Locate the cell with the specified text and output its (X, Y) center coordinate. 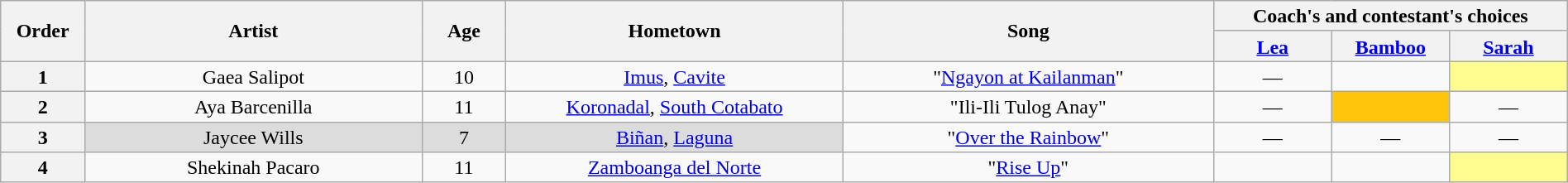
Coach's and contestant's choices (1390, 17)
Age (464, 31)
Song (1028, 31)
"Rise Up" (1028, 167)
Biñan, Laguna (675, 137)
Shekinah Pacaro (253, 167)
Artist (253, 31)
Gaea Salipot (253, 76)
4 (43, 167)
Bamboo (1391, 46)
Sarah (1508, 46)
Hometown (675, 31)
Koronadal, South Cotabato (675, 106)
1 (43, 76)
Imus, Cavite (675, 76)
Jaycee Wills (253, 137)
2 (43, 106)
"Ngayon at Kailanman" (1028, 76)
3 (43, 137)
"Ili-Ili Tulog Anay" (1028, 106)
10 (464, 76)
7 (464, 137)
Order (43, 31)
Zamboanga del Norte (675, 167)
Aya Barcenilla (253, 106)
"Over the Rainbow" (1028, 137)
Lea (1272, 46)
